Scan for the cell matching the given text and deliver its [X, Y] coordinate at center. 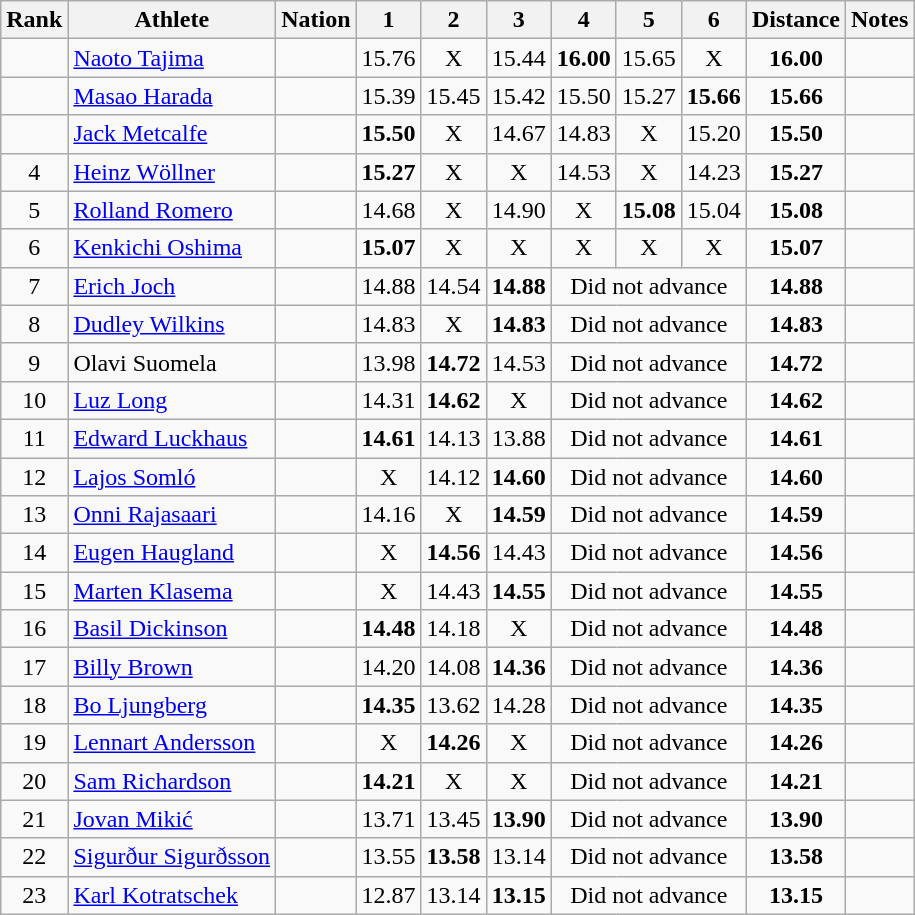
7 [34, 286]
10 [34, 400]
14.16 [388, 515]
15.65 [648, 58]
Athlete [172, 20]
14.18 [454, 629]
Sam Richardson [172, 781]
19 [34, 743]
13.62 [454, 705]
Notes [879, 20]
14.54 [454, 286]
11 [34, 438]
18 [34, 705]
Basil Dickinson [172, 629]
15.20 [714, 134]
13.98 [388, 362]
14.67 [518, 134]
23 [34, 895]
Rank [34, 20]
14 [34, 553]
14.90 [518, 210]
Edward Luckhaus [172, 438]
Lennart Andersson [172, 743]
15.42 [518, 96]
13.55 [388, 857]
Karl Kotratschek [172, 895]
14.68 [388, 210]
15.04 [714, 210]
Olavi Suomela [172, 362]
Jack Metcalfe [172, 134]
14.31 [388, 400]
Onni Rajasaari [172, 515]
16 [34, 629]
22 [34, 857]
8 [34, 324]
Nation [316, 20]
13.45 [454, 819]
Masao Harada [172, 96]
Erich Joch [172, 286]
14.20 [388, 667]
14.12 [454, 477]
15.39 [388, 96]
Jovan Mikić [172, 819]
13 [34, 515]
Naoto Tajima [172, 58]
13.88 [518, 438]
12.87 [388, 895]
Dudley Wilkins [172, 324]
15.76 [388, 58]
Eugen Haugland [172, 553]
Sigurður Sigurðsson [172, 857]
14.08 [454, 667]
14.23 [714, 172]
Billy Brown [172, 667]
Marten Klasema [172, 591]
3 [518, 20]
15 [34, 591]
Heinz Wöllner [172, 172]
13.71 [388, 819]
Distance [796, 20]
12 [34, 477]
15.44 [518, 58]
14.28 [518, 705]
14.13 [454, 438]
17 [34, 667]
Rolland Romero [172, 210]
Luz Long [172, 400]
Bo Ljungberg [172, 705]
1 [388, 20]
15.45 [454, 96]
21 [34, 819]
2 [454, 20]
20 [34, 781]
Kenkichi Oshima [172, 248]
Lajos Somló [172, 477]
9 [34, 362]
